Pinpoint the cell where the given text exists, returning its [x, y] midpoint coordinate. 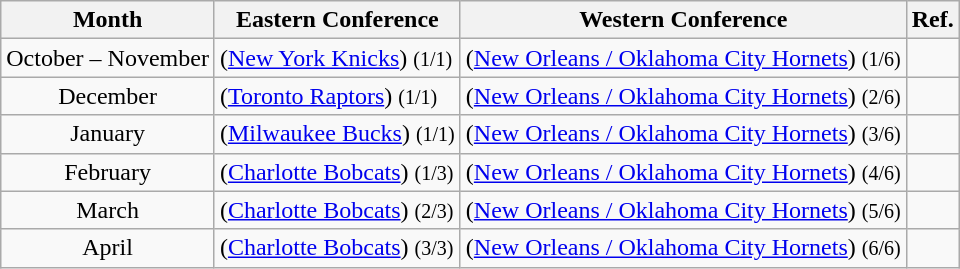
(Charlotte Bobcats) (3/3) [337, 248]
(New Orleans / Oklahoma City Hornets) (6/6) [683, 248]
January [108, 134]
October – November [108, 58]
Western Conference [683, 20]
Ref. [932, 20]
Month [108, 20]
(Milwaukee Bucks) (1/1) [337, 134]
(New Orleans / Oklahoma City Hornets) (1/6) [683, 58]
March [108, 210]
Eastern Conference [337, 20]
(New Orleans / Oklahoma City Hornets) (5/6) [683, 210]
April [108, 248]
(New Orleans / Oklahoma City Hornets) (4/6) [683, 172]
(New York Knicks) (1/1) [337, 58]
(New Orleans / Oklahoma City Hornets) (2/6) [683, 96]
February [108, 172]
(Toronto Raptors) (1/1) [337, 96]
December [108, 96]
(Charlotte Bobcats) (2/3) [337, 210]
(Charlotte Bobcats) (1/3) [337, 172]
(New Orleans / Oklahoma City Hornets) (3/6) [683, 134]
